Determine the [x, y] coordinate at the center of the cell enclosing the given text.  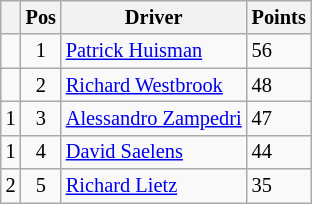
4 [41, 152]
Richard Westbrook [154, 85]
47 [279, 118]
56 [279, 51]
Driver [154, 17]
35 [279, 186]
48 [279, 85]
Pos [41, 17]
Richard Lietz [154, 186]
David Saelens [154, 152]
Points [279, 17]
Alessandro Zampedri [154, 118]
Patrick Huisman [154, 51]
44 [279, 152]
5 [41, 186]
3 [41, 118]
